Provide the [X, Y] coordinate of the cell's center where the given text is located.  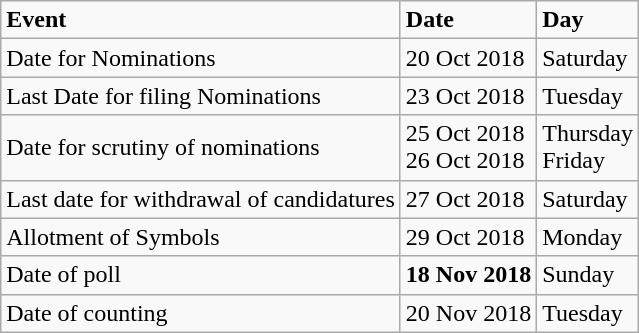
Event [201, 20]
Last Date for filing Nominations [201, 96]
Last date for withdrawal of candidatures [201, 199]
Date for Nominations [201, 58]
Allotment of Symbols [201, 237]
Day [588, 20]
29 Oct 2018 [468, 237]
Date of poll [201, 275]
ThursdayFriday [588, 148]
Sunday [588, 275]
25 Oct 201826 Oct 2018 [468, 148]
27 Oct 2018 [468, 199]
20 Oct 2018 [468, 58]
Date of counting [201, 313]
Date [468, 20]
Monday [588, 237]
Date for scrutiny of nominations [201, 148]
18 Nov 2018 [468, 275]
23 Oct 2018 [468, 96]
20 Nov 2018 [468, 313]
